Locate the cell with the specified text and output its [x, y] center coordinate. 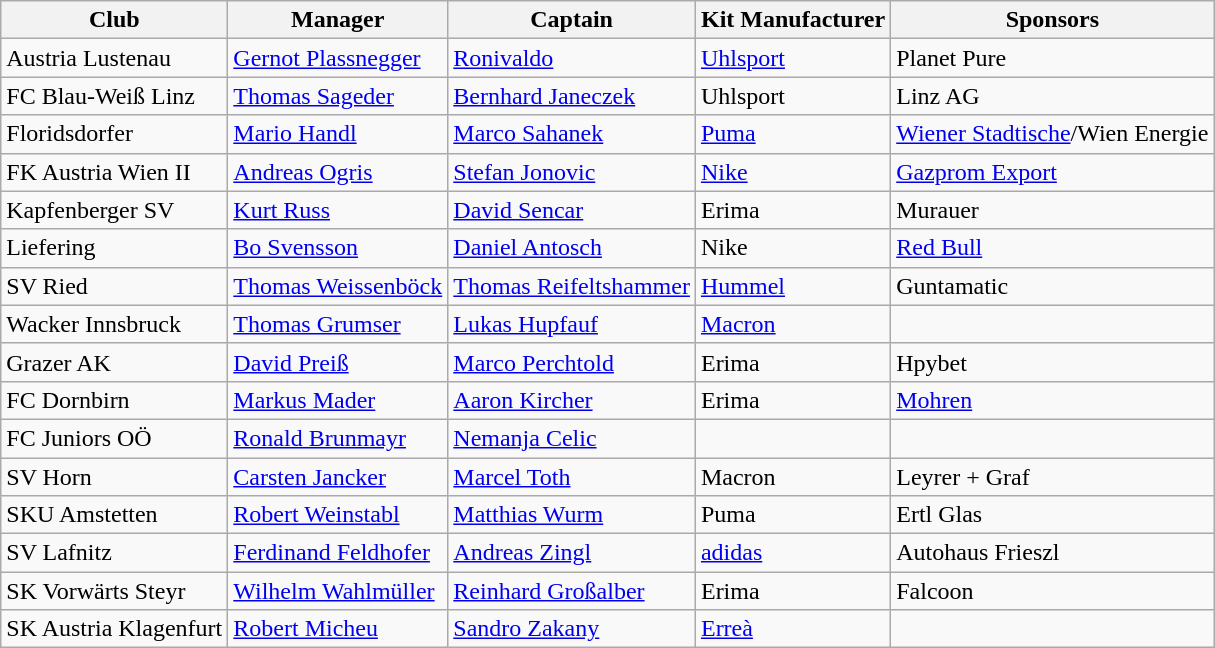
Kit Manufacturer [792, 20]
SV Lafnitz [114, 553]
Bo Svensson [338, 248]
Ertl Glas [1052, 515]
adidas [792, 553]
SV Ried [114, 286]
Leyrer + Graf [1052, 477]
Wilhelm Wahlmüller [338, 591]
SV Horn [114, 477]
Gernot Plassnegger [338, 58]
David Sencar [572, 210]
Hpybet [1052, 362]
Mohren [1052, 400]
SKU Amstetten [114, 515]
Manager [338, 20]
Red Bull [1052, 248]
Thomas Grumser [338, 324]
Guntamatic [1052, 286]
Andreas Zingl [572, 553]
Nemanja Celic [572, 438]
Thomas Weissenböck [338, 286]
Kurt Russ [338, 210]
Daniel Antosch [572, 248]
Linz AG [1052, 96]
Planet Pure [1052, 58]
Grazer AK [114, 362]
Liefering [114, 248]
Autohaus Frieszl [1052, 553]
Captain [572, 20]
Markus Mader [338, 400]
Ronald Brunmayr [338, 438]
Kapfenberger SV [114, 210]
Robert Weinstabl [338, 515]
Aaron Kircher [572, 400]
Club [114, 20]
Lukas Hupfauf [572, 324]
Stefan Jonovic [572, 172]
Sandro Zakany [572, 629]
Austria Lustenau [114, 58]
SK Austria Klagenfurt [114, 629]
Carsten Jancker [338, 477]
FK Austria Wien II [114, 172]
Erreà [792, 629]
Wiener Stadtische/Wien Energie [1052, 134]
Floridsdorfer [114, 134]
Murauer [1052, 210]
Falcoon [1052, 591]
Marcel Toth [572, 477]
Sponsors [1052, 20]
FC Dornbirn [114, 400]
SK Vorwärts Steyr [114, 591]
Thomas Sageder [338, 96]
Reinhard Großalber [572, 591]
Andreas Ogris [338, 172]
Bernhard Janeczek [572, 96]
Mario Handl [338, 134]
Marco Perchtold [572, 362]
Wacker Innsbruck [114, 324]
Matthias Wurm [572, 515]
David Preiß [338, 362]
Ferdinand Feldhofer [338, 553]
Hummel [792, 286]
FC Juniors OÖ [114, 438]
Gazprom Export [1052, 172]
Marco Sahanek [572, 134]
FC Blau-Weiß Linz [114, 96]
Robert Micheu [338, 629]
Thomas Reifeltshammer [572, 286]
Ronivaldo [572, 58]
